Pinpoint the cell where the given text exists, returning its [X, Y] midpoint coordinate. 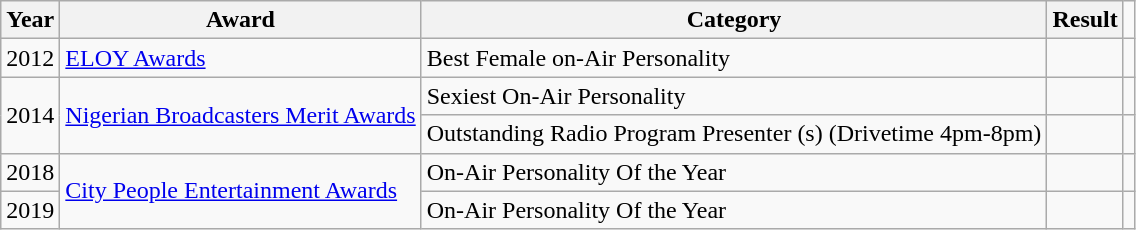
City People Entertainment Awards [240, 191]
Nigerian Broadcasters Merit Awards [240, 115]
2018 [30, 172]
Result [1085, 20]
2014 [30, 115]
Category [734, 20]
2012 [30, 58]
Award [240, 20]
Year [30, 20]
Sexiest On-Air Personality [734, 96]
2019 [30, 210]
Outstanding Radio Program Presenter (s) (Drivetime 4pm-8pm) [734, 134]
ELOY Awards [240, 58]
Best Female on-Air Personality [734, 58]
